Determine the [X, Y] coordinate at the center of the cell enclosing the given text.  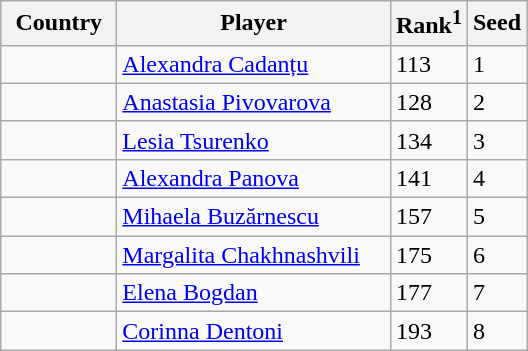
Rank1 [428, 24]
128 [428, 102]
Margalita Chakhnashvili [254, 255]
193 [428, 331]
Alexandra Cadanțu [254, 64]
Seed [496, 24]
Country [59, 24]
113 [428, 64]
1 [496, 64]
Mihaela Buzărnescu [254, 217]
8 [496, 331]
Lesia Tsurenko [254, 140]
6 [496, 255]
Corinna Dentoni [254, 331]
Alexandra Panova [254, 178]
175 [428, 255]
177 [428, 293]
Anastasia Pivovarova [254, 102]
5 [496, 217]
4 [496, 178]
157 [428, 217]
7 [496, 293]
2 [496, 102]
Elena Bogdan [254, 293]
141 [428, 178]
134 [428, 140]
Player [254, 24]
3 [496, 140]
